Scan for the cell matching the given text and deliver its (X, Y) coordinate at center. 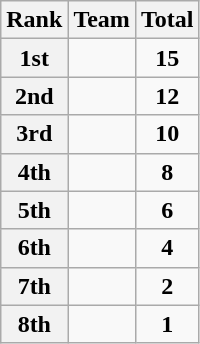
3rd (34, 134)
7th (34, 286)
15 (167, 58)
4th (34, 172)
8th (34, 324)
2nd (34, 96)
5th (34, 210)
Rank (34, 20)
6th (34, 248)
2 (167, 286)
Team (102, 20)
1st (34, 58)
1 (167, 324)
12 (167, 96)
Total (167, 20)
10 (167, 134)
8 (167, 172)
4 (167, 248)
6 (167, 210)
